Output the [x, y] coordinate of the center of the cell containing the given text.  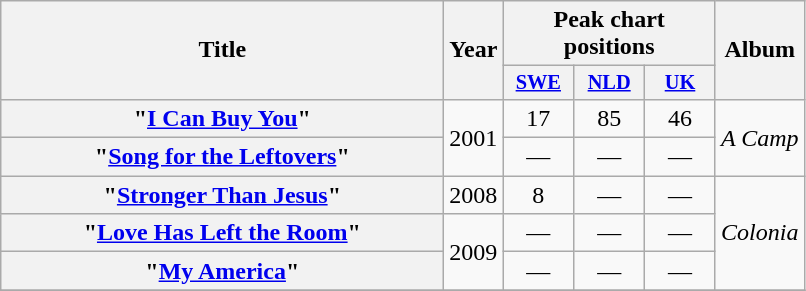
2001 [474, 137]
"Stronger Than Jesus" [222, 195]
"Love Has Left the Room" [222, 233]
Colonia [760, 233]
"My America" [222, 271]
17 [538, 118]
NLD [610, 83]
UK [680, 83]
2009 [474, 252]
Peak chart positions [610, 34]
"I Can Buy You" [222, 118]
SWE [538, 83]
Title [222, 50]
2008 [474, 195]
8 [538, 195]
46 [680, 118]
85 [610, 118]
Year [474, 50]
Album [760, 50]
A Camp [760, 137]
"Song for the Leftovers" [222, 157]
